Find where the given text appears and provide that cell's center as [x, y] coordinate. 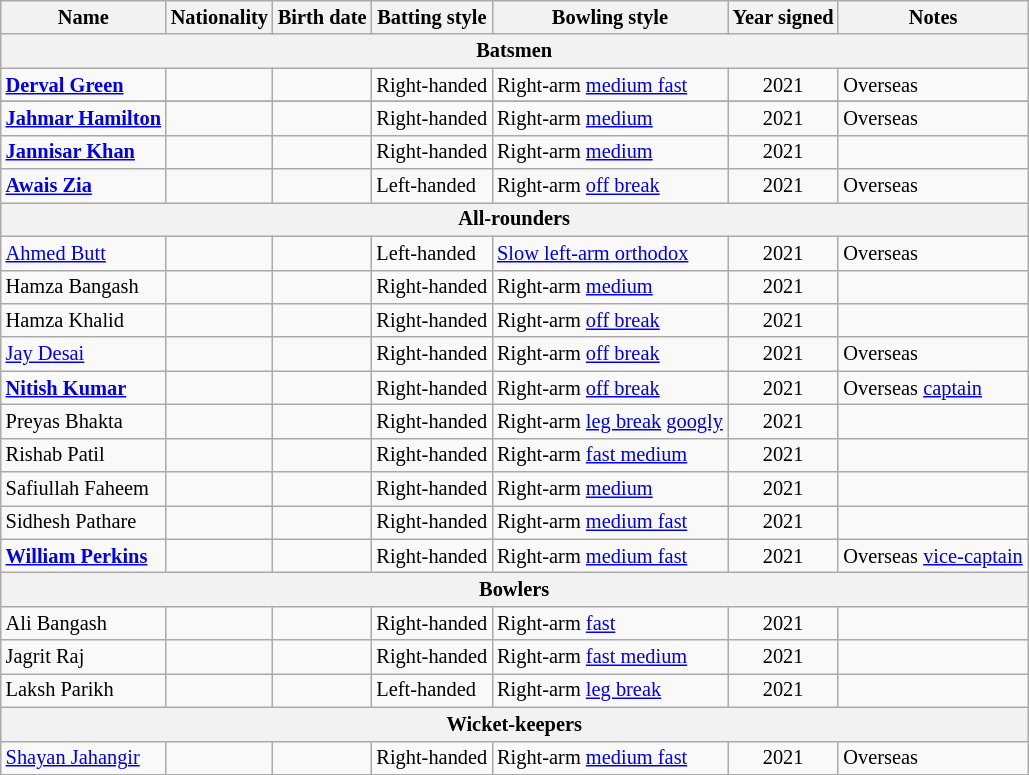
Right-arm leg break [610, 690]
Birth date [322, 17]
Preyas Bhakta [84, 421]
Right-arm leg break googly [610, 421]
Nitish Kumar [84, 388]
Sidhesh Pathare [84, 522]
Nationality [220, 17]
Batsmen [514, 51]
Name [84, 17]
Overseas vice-captain [932, 556]
Jahmar Hamilton [84, 118]
Wicket-keepers [514, 724]
Rishab Patil [84, 455]
Bowling style [610, 17]
Slow left-arm orthodox [610, 253]
Right-arm fast [610, 623]
All-rounders [514, 219]
Jagrit Raj [84, 657]
Derval Green [84, 85]
Laksh Parikh [84, 690]
Hamza Bangash [84, 287]
Hamza Khalid [84, 320]
Overseas captain [932, 388]
Ali Bangash [84, 623]
Batting style [432, 17]
Notes [932, 17]
Safiullah Faheem [84, 489]
William Perkins [84, 556]
Jannisar Khan [84, 152]
Year signed [784, 17]
Bowlers [514, 589]
Jay Desai [84, 354]
Awais Zia [84, 186]
Shayan Jahangir [84, 758]
Ahmed Butt [84, 253]
